Return (X, Y) of the center of cell containing provided text 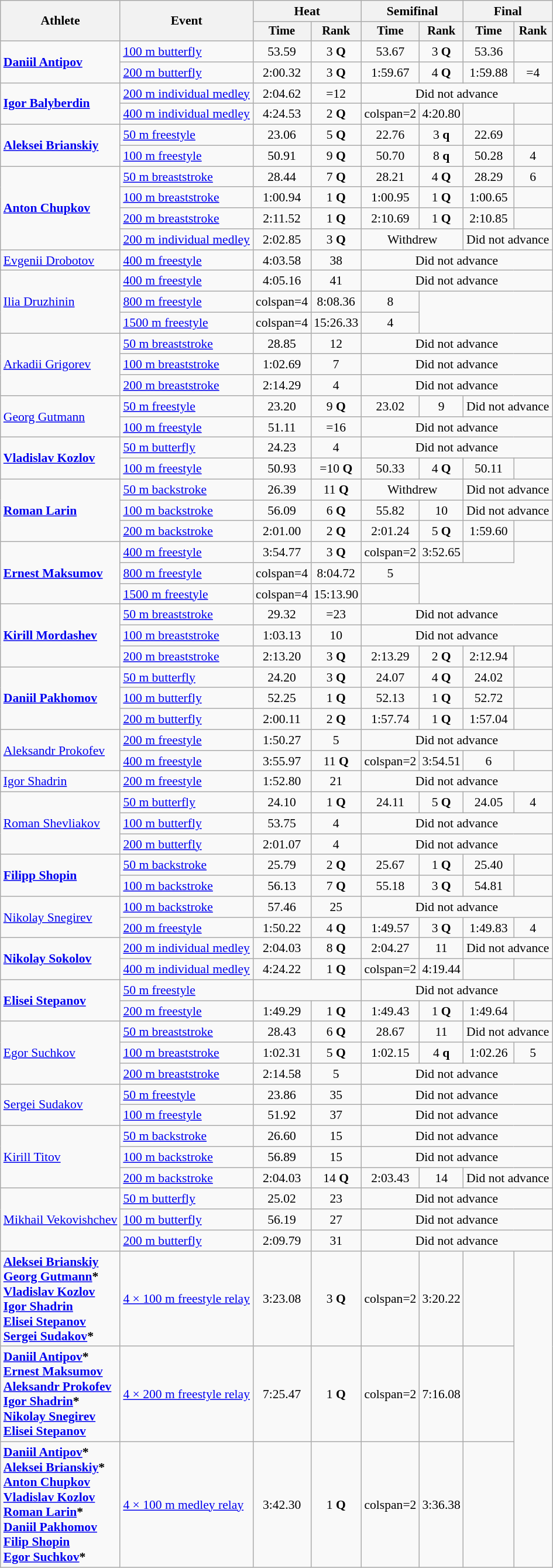
56.89 (282, 1158)
29.32 (282, 615)
8:04.72 (336, 573)
1:52.80 (282, 782)
23.06 (282, 135)
8 Q (336, 949)
1:59.67 (390, 73)
54.81 (489, 886)
52.13 (390, 699)
=12 (336, 94)
Nikolay Sokolov (61, 959)
1:50.22 (282, 928)
50.93 (282, 469)
2:12.94 (489, 657)
7:16.08 (441, 1395)
Semifinal (412, 11)
Roman Shevliakov (61, 823)
50.28 (489, 156)
Ernest Maksumov (61, 573)
8 (390, 302)
1:00.95 (390, 198)
Daniil Pakhomov (61, 698)
28.43 (282, 1032)
24.10 (282, 803)
4:24.53 (282, 114)
9 (441, 406)
4 × 100 m medley relay (186, 1505)
27 (336, 1220)
Egor Suchkov (61, 1053)
15:26.33 (336, 323)
57.46 (282, 907)
52.25 (282, 699)
Vladislav Kozlov (61, 458)
1:59.88 (489, 73)
22.76 (390, 135)
3:54.77 (282, 552)
1:59.60 (489, 532)
53.36 (489, 52)
Aleksei BrianskiyGeorg Gutmann*Vladislav KozlovIgor ShadrinElisei StepanovSergei Sudakov* (61, 1299)
=23 (336, 615)
25.02 (282, 1199)
1:49.29 (282, 1011)
56.09 (282, 511)
8:08.36 (336, 302)
4:24.22 (282, 970)
37 (336, 1115)
Mikhail Vekovishchev (61, 1220)
8 q (441, 156)
2:10.85 (489, 218)
1:02.31 (282, 1053)
Athlete (61, 21)
2:10.69 (390, 218)
1:57.74 (390, 719)
2:13.29 (390, 657)
3:42.30 (282, 1505)
26.39 (282, 490)
55.82 (390, 511)
Sergei Sudakov (61, 1105)
3 q (441, 135)
2:09.79 (282, 1241)
4:05.16 (282, 281)
23.20 (282, 406)
23 (336, 1199)
2:04.27 (390, 949)
3:54.51 (441, 761)
Georg Gutmann (61, 417)
Anton Chupkov (61, 208)
56.19 (282, 1220)
Nikolay Snegirev (61, 917)
50.70 (390, 156)
1:50.27 (282, 740)
Evgenii Drobotov (61, 261)
50.33 (390, 469)
7 (336, 365)
=4 (533, 73)
1:49.57 (390, 928)
24.23 (282, 448)
3:23.08 (282, 1299)
56.13 (282, 886)
50.91 (282, 156)
53.59 (282, 52)
Aleksei Brianskiy (61, 145)
2:13.20 (282, 657)
1:02.26 (489, 1053)
28.21 (390, 177)
25.40 (489, 865)
2:00.11 (282, 719)
2:11.52 (282, 218)
1:03.13 (282, 636)
4:19.44 (441, 970)
23.02 (390, 406)
Ilia Druzhinin (61, 302)
=16 (336, 427)
24.11 (390, 803)
2:01.00 (282, 532)
15:13.90 (336, 594)
24.05 (489, 803)
Event (186, 21)
1:49.64 (489, 1011)
Elisei Stepanov (61, 1001)
25.79 (282, 865)
28.29 (489, 177)
3:55.97 (282, 761)
51.11 (282, 427)
28.44 (282, 177)
26.60 (282, 1136)
Daniil Antipov (61, 62)
1:02.69 (282, 365)
24.07 (390, 677)
52.72 (489, 699)
4 × 200 m freestyle relay (186, 1395)
Igor Shadrin (61, 782)
Daniil Antipov*Aleksei Brianskiy*Anton ChupkovVladislav KozlovRoman Larin*Daniil PakhomovFilip ShopinEgor Suchkov* (61, 1505)
12 (336, 344)
Heat (307, 11)
25 (336, 907)
4:20.80 (441, 114)
55.18 (390, 886)
2:03.43 (390, 1178)
38 (336, 261)
Filipp Shopin (61, 876)
Kirill Mordashev (61, 636)
24.20 (282, 677)
14 Q (336, 1178)
31 (336, 1241)
35 (336, 1095)
23.86 (282, 1095)
53.75 (282, 824)
1:00.65 (489, 198)
4 q (441, 1053)
21 (336, 782)
4 × 100 m freestyle relay (186, 1299)
2:14.29 (282, 385)
24.02 (489, 677)
7:25.47 (282, 1395)
41 (336, 281)
Final (508, 11)
2:14.58 (282, 1074)
1:02.15 (390, 1053)
2:01.24 (390, 532)
Igor Balyberdin (61, 104)
Arkadii Grigorev (61, 364)
22.69 (489, 135)
4:03.58 (282, 261)
2:02.85 (282, 239)
51.92 (282, 1115)
3:20.22 (441, 1299)
3:36.38 (441, 1505)
2:00.32 (282, 73)
3:52.65 (441, 552)
=10 Q (336, 469)
Kirill Titov (61, 1157)
Aleksandr Prokofev (61, 751)
1:49.83 (489, 928)
Roman Larin (61, 511)
53.67 (390, 52)
50.11 (489, 469)
2:01.07 (282, 844)
25.67 (390, 865)
2:04.62 (282, 94)
1:57.04 (489, 719)
1:49.43 (390, 1011)
28.67 (390, 1032)
1:00.94 (282, 198)
Daniil Antipov*Ernest MaksumovAleksandr ProkofevIgor Shadrin*Nikolay SnegirevElisei Stepanov (61, 1395)
28.85 (282, 344)
14 (441, 1178)
